Detect which cell encompasses the target text, then output its [X, Y] center coordinate. 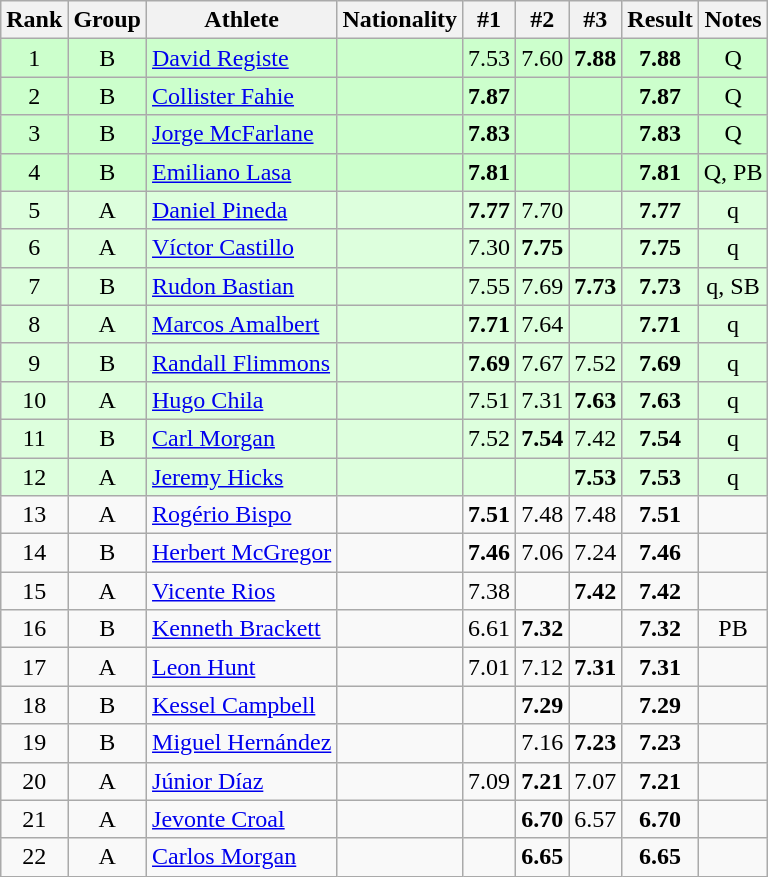
7.64 [542, 324]
2 [34, 96]
7.60 [542, 58]
18 [34, 705]
10 [34, 400]
7.30 [490, 248]
Athlete [242, 20]
7.01 [490, 667]
PB [733, 629]
Group [108, 20]
15 [34, 591]
Randall Flimmons [242, 362]
7.07 [596, 781]
20 [34, 781]
Hugo Chila [242, 400]
14 [34, 553]
7.55 [490, 286]
Kessel Campbell [242, 705]
7.16 [542, 743]
Kenneth Brackett [242, 629]
5 [34, 210]
#3 [596, 20]
q, SB [733, 286]
Rudon Bastian [242, 286]
Nationality [400, 20]
Carl Morgan [242, 438]
Jorge McFarlane [242, 134]
Collister Fahie [242, 96]
8 [34, 324]
7.67 [542, 362]
#1 [490, 20]
Rogério Bispo [242, 515]
7.12 [542, 667]
Jevonte Croal [242, 819]
11 [34, 438]
17 [34, 667]
Vicente Rios [242, 591]
Jeremy Hicks [242, 477]
Júnior Díaz [242, 781]
12 [34, 477]
4 [34, 172]
3 [34, 134]
Víctor Castillo [242, 248]
Herbert McGregor [242, 553]
David Registe [242, 58]
Result [660, 20]
Leon Hunt [242, 667]
Marcos Amalbert [242, 324]
6 [34, 248]
7.06 [542, 553]
Emiliano Lasa [242, 172]
Notes [733, 20]
Daniel Pineda [242, 210]
22 [34, 857]
6.57 [596, 819]
7.24 [596, 553]
6.61 [490, 629]
Miguel Hernández [242, 743]
7.70 [542, 210]
Q, PB [733, 172]
1 [34, 58]
Rank [34, 20]
7.09 [490, 781]
21 [34, 819]
#2 [542, 20]
7 [34, 286]
16 [34, 629]
13 [34, 515]
9 [34, 362]
7.38 [490, 591]
19 [34, 743]
Carlos Morgan [242, 857]
